Determine the (X, Y) coordinate at the center of the cell enclosing the given text.  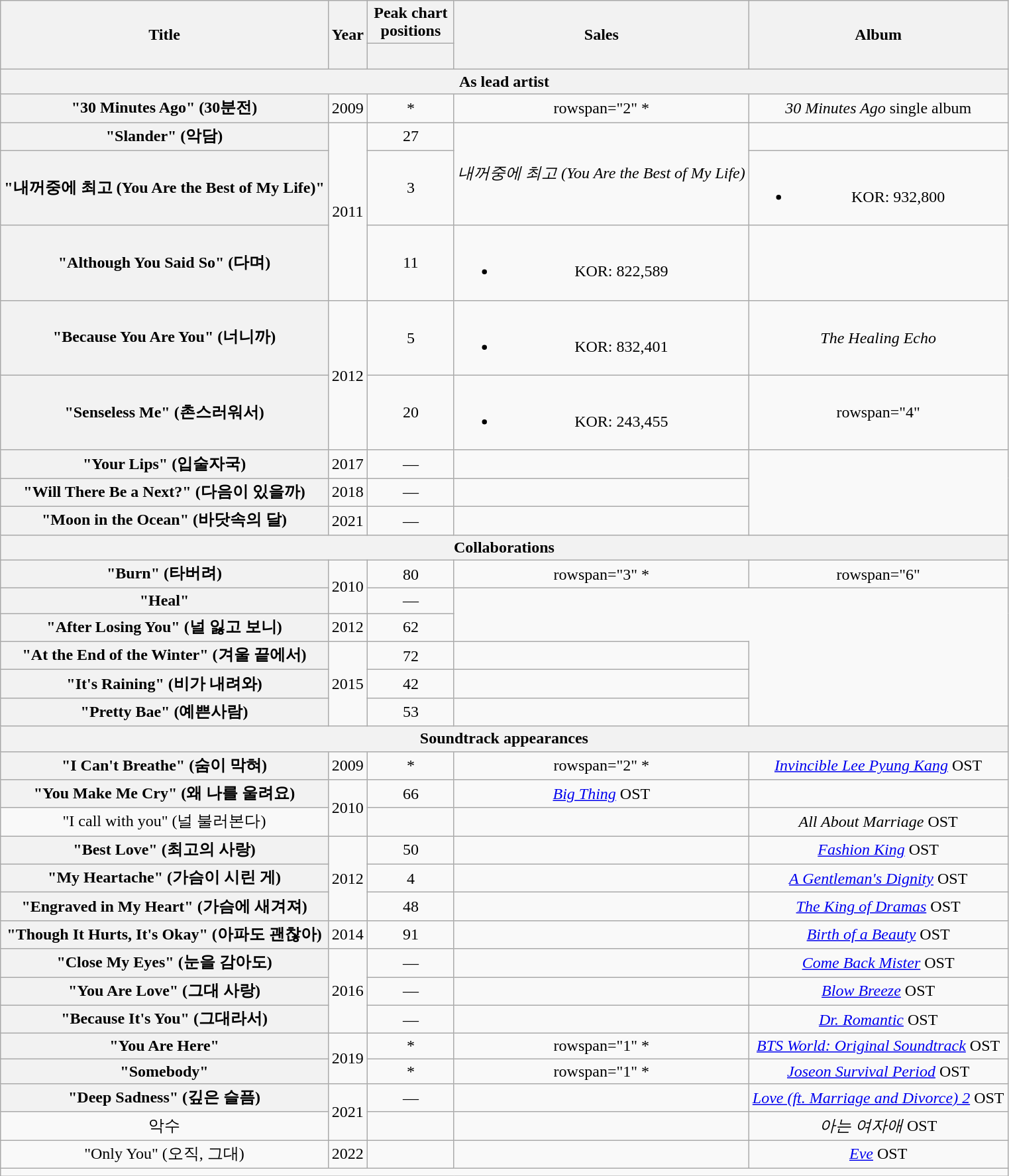
A Gentleman's Dignity OST (878, 879)
rowspan="6" (878, 574)
53 (411, 712)
The Healing Echo (878, 338)
rowspan="4" (878, 412)
"You Are Love" (그대 사랑) (164, 991)
2016 (347, 991)
"Because It's You" (그대라서) (164, 1019)
2015 (347, 684)
"At the End of the Winter" (겨울 끝에서) (164, 656)
Sales (602, 34)
내꺼중에 최고 (You Are the Best of My Life) (602, 174)
Album (878, 34)
3 (411, 188)
Blow Breeze OST (878, 991)
Collaborations (504, 547)
Soundtrack appearances (504, 739)
"Engraved in My Heart" (가슴에 새겨져) (164, 906)
"Best Love" (최고의 사랑) (164, 851)
2014 (347, 934)
"It's Raining" (비가 내려와) (164, 684)
42 (411, 684)
"Heal" (164, 601)
"Though It Hurts, It's Okay" (아파도 괜찮아) (164, 934)
91 (411, 934)
Dr. Romantic OST (878, 1019)
"Only You" (오직, 그대) (164, 1154)
"You Make Me Cry" (왜 나를 울려요) (164, 794)
4 (411, 879)
"I call with you" (널 불러본다) (164, 822)
"Slander" (악담) (164, 136)
Year (347, 34)
80 (411, 574)
"내꺼중에 최고 (You Are the Best of My Life)" (164, 188)
66 (411, 794)
악수 (164, 1126)
All About Marriage OST (878, 822)
2017 (347, 464)
5 (411, 338)
Birth of a Beauty OST (878, 934)
KOR: 243,455 (602, 412)
62 (411, 628)
"30 Minutes Ago" (30분전) (164, 109)
"Your Lips" (입술자국) (164, 464)
Peak chart positions (411, 23)
"Senseless Me" (촌스러워서) (164, 412)
11 (411, 262)
Title (164, 34)
Invincible Lee Pyung Kang OST (878, 766)
rowspan="3" * (602, 574)
Love (ft. Marriage and Divorce) 2 OST (878, 1098)
"Moon in the Ocean" (바닷속의 달) (164, 521)
72 (411, 656)
"You Are Here" (164, 1046)
"Burn" (타버려) (164, 574)
"Although You Said So" (다며) (164, 262)
2022 (347, 1154)
"Somebody" (164, 1071)
KOR: 832,401 (602, 338)
"I Can't Breathe" (숨이 막혀) (164, 766)
"After Losing You" (널 잃고 보니) (164, 628)
2018 (347, 493)
48 (411, 906)
Big Thing OST (602, 794)
KOR: 932,800 (878, 188)
50 (411, 851)
아는 여자애 OST (878, 1126)
"Close My Eyes" (눈을 감아도) (164, 963)
KOR: 822,589 (602, 262)
"My Heartache" (가슴이 시린 게) (164, 879)
30 Minutes Ago single album (878, 109)
"Because You Are You" (너니까) (164, 338)
"Will There Be a Next?" (다음이 있을까) (164, 493)
"Deep Sadness" (깊은 슬픔) (164, 1098)
BTS World: Original Soundtrack OST (878, 1046)
As lead artist (504, 81)
"Pretty Bae" (예쁜사람) (164, 712)
2019 (347, 1059)
2011 (347, 211)
The King of Dramas OST (878, 906)
Joseon Survival Period OST (878, 1071)
Eve OST (878, 1154)
20 (411, 412)
Come Back Mister OST (878, 963)
27 (411, 136)
Fashion King OST (878, 851)
